Identify which cell holds the provided text, then report its (x, y) central coordinate. 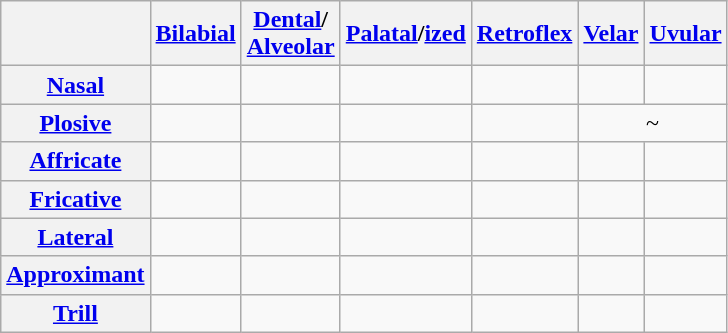
Approximant (76, 275)
Bilabial (196, 34)
Uvular (686, 34)
Nasal (76, 85)
Fricative (76, 199)
Palatal/ized (406, 34)
Velar (611, 34)
Plosive (76, 123)
Affricate (76, 161)
Lateral (76, 237)
Trill (76, 313)
Dental/ Alveolar (290, 34)
~ (652, 123)
Retroflex (524, 34)
